Provide the (X, Y) coordinate of the cell's center where the given text is located.  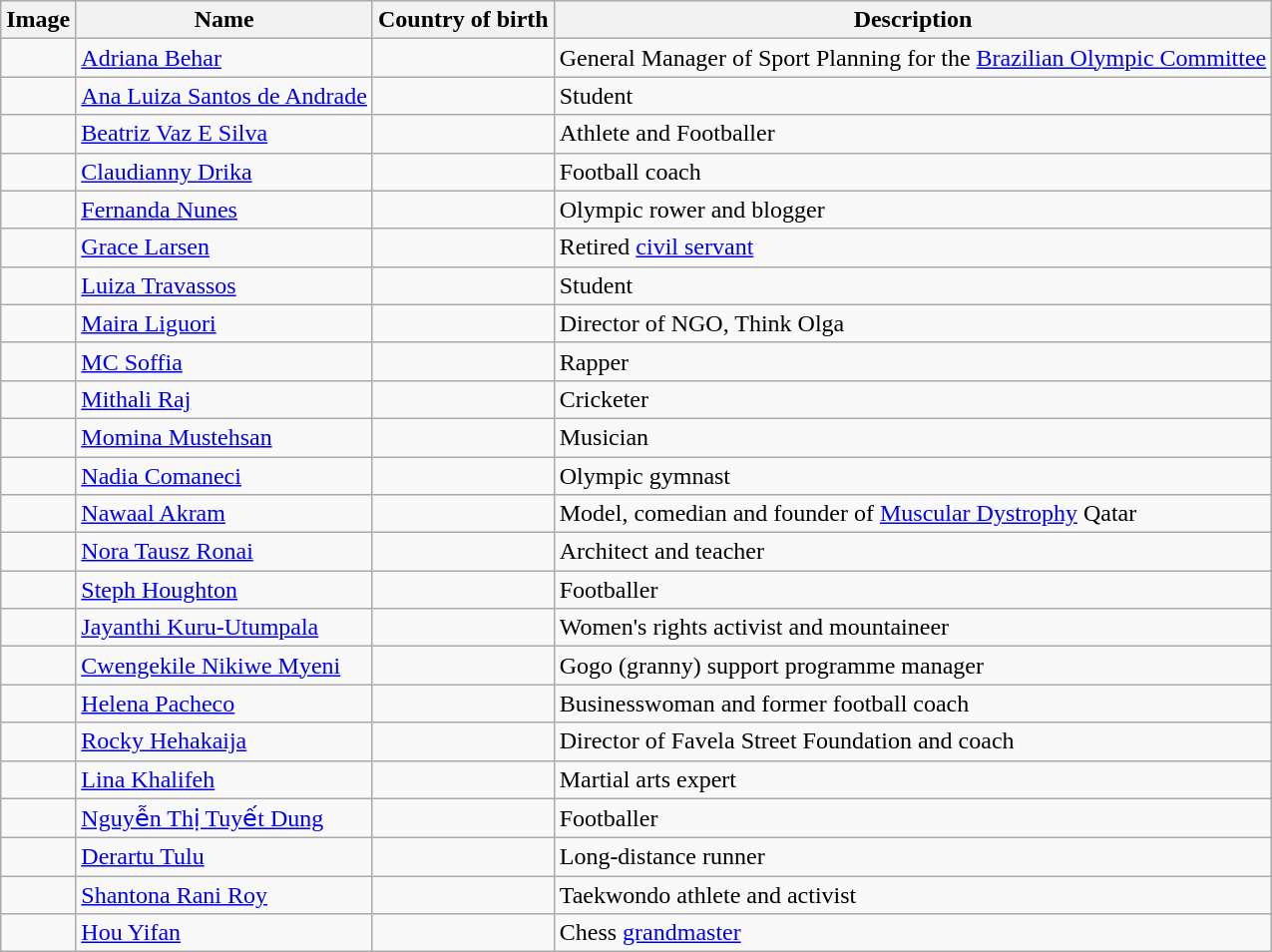
Nora Tausz Ronai (224, 552)
Helena Pacheco (224, 704)
Shantona Rani Roy (224, 895)
Long-distance runner (913, 857)
Claudianny Drika (224, 172)
Fernanda Nunes (224, 210)
Olympic rower and blogger (913, 210)
General Manager of Sport Planning for the Brazilian Olympic Committee (913, 58)
Nguyễn Thị Tuyết Dung (224, 818)
Country of birth (463, 20)
MC Soffia (224, 361)
Architect and teacher (913, 552)
Derartu Tulu (224, 857)
Businesswoman and former football coach (913, 704)
Rapper (913, 361)
Director of Favela Street Foundation and coach (913, 741)
Momina Mustehsan (224, 437)
Taekwondo athlete and activist (913, 895)
Jayanthi Kuru-Utumpala (224, 628)
Adriana Behar (224, 58)
Steph Houghton (224, 590)
Rocky Hehakaija (224, 741)
Cricketer (913, 399)
Luiza Travassos (224, 285)
Musician (913, 437)
Maira Liguori (224, 323)
Mithali Raj (224, 399)
Director of NGO, Think Olga (913, 323)
Hou Yifan (224, 933)
Football coach (913, 172)
Gogo (granny) support programme manager (913, 666)
Nawaal Akram (224, 514)
Lina Khalifeh (224, 779)
Name (224, 20)
Model, comedian and founder of Muscular Dystrophy Qatar (913, 514)
Athlete and Footballer (913, 134)
Beatriz Vaz E Silva (224, 134)
Women's rights activist and mountaineer (913, 628)
Grace Larsen (224, 247)
Cwengekile Nikiwe Myeni (224, 666)
Retired civil servant (913, 247)
Nadia Comaneci (224, 476)
Chess grandmaster (913, 933)
Olympic gymnast (913, 476)
Martial arts expert (913, 779)
Description (913, 20)
Ana Luiza Santos de Andrade (224, 96)
Image (38, 20)
